For the text-containing cell, return its midpoint in [x, y] coordinate format. 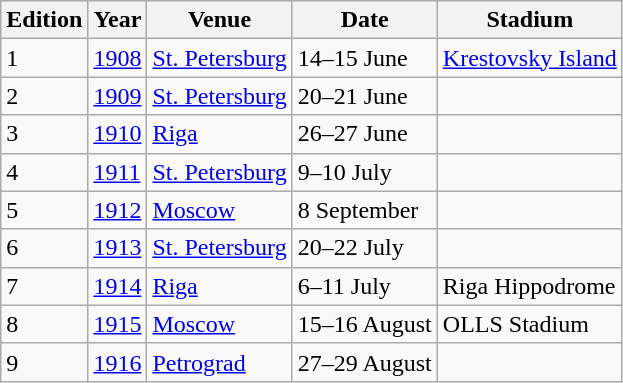
7 [44, 286]
1910 [118, 134]
3 [44, 134]
1914 [118, 286]
1915 [118, 324]
8 September [364, 210]
OLLS Stadium [530, 324]
20–21 June [364, 96]
Riga Hippodrome [530, 286]
4 [44, 172]
26–27 June [364, 134]
9 [44, 362]
1909 [118, 96]
20–22 July [364, 248]
6 [44, 248]
1913 [118, 248]
1908 [118, 58]
Petrograd [220, 362]
Edition [44, 20]
Year [118, 20]
5 [44, 210]
Stadium [530, 20]
15–16 August [364, 324]
14–15 June [364, 58]
1912 [118, 210]
1916 [118, 362]
Venue [220, 20]
9–10 July [364, 172]
27–29 August [364, 362]
6–11 July [364, 286]
1 [44, 58]
Krestovsky Island [530, 58]
1911 [118, 172]
Date [364, 20]
2 [44, 96]
8 [44, 324]
